Return (x, y) of the center of cell containing provided text 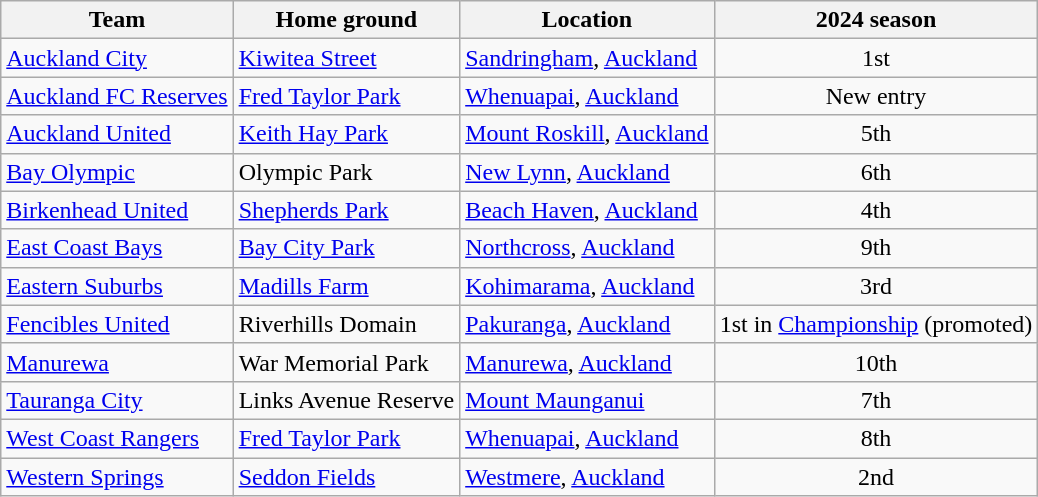
1st in Championship (promoted) (876, 324)
5th (876, 134)
Seddon Fields (346, 477)
Westmere, Auckland (587, 477)
2024 season (876, 20)
8th (876, 438)
Beach Haven, Auckland (587, 210)
Northcross, Auckland (587, 248)
War Memorial Park (346, 362)
10th (876, 362)
7th (876, 400)
Bay City Park (346, 248)
Mount Roskill, Auckland (587, 134)
New entry (876, 96)
1st (876, 58)
Mount Maunganui (587, 400)
Riverhills Domain (346, 324)
Manurewa (117, 362)
Auckland FC Reserves (117, 96)
Keith Hay Park (346, 134)
Bay Olympic (117, 172)
Eastern Suburbs (117, 286)
Birkenhead United (117, 210)
Auckland City (117, 58)
New Lynn, Auckland (587, 172)
Sandringham, Auckland (587, 58)
Tauranga City (117, 400)
Links Avenue Reserve (346, 400)
Team (117, 20)
2nd (876, 477)
Kiwitea Street (346, 58)
4th (876, 210)
East Coast Bays (117, 248)
Auckland United (117, 134)
Kohimarama, Auckland (587, 286)
Manurewa, Auckland (587, 362)
Western Springs (117, 477)
9th (876, 248)
Pakuranga, Auckland (587, 324)
3rd (876, 286)
Home ground (346, 20)
Madills Farm (346, 286)
Olympic Park (346, 172)
6th (876, 172)
West Coast Rangers (117, 438)
Location (587, 20)
Fencibles United (117, 324)
Shepherds Park (346, 210)
